Return [X, Y] of the center of cell containing provided text 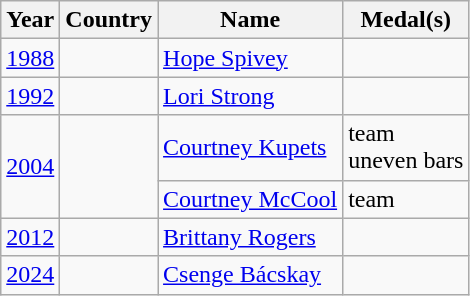
2024 [30, 275]
Courtney Kupets [250, 148]
Hope Spivey [250, 58]
Country [109, 20]
Year [30, 20]
team [406, 199]
2012 [30, 237]
Csenge Bácskay [250, 275]
Medal(s) [406, 20]
Name [250, 20]
2004 [30, 166]
Brittany Rogers [250, 237]
team uneven bars [406, 148]
Courtney McCool [250, 199]
Lori Strong [250, 96]
1988 [30, 58]
1992 [30, 96]
